Find where the given text appears and provide that cell's center as [X, Y] coordinate. 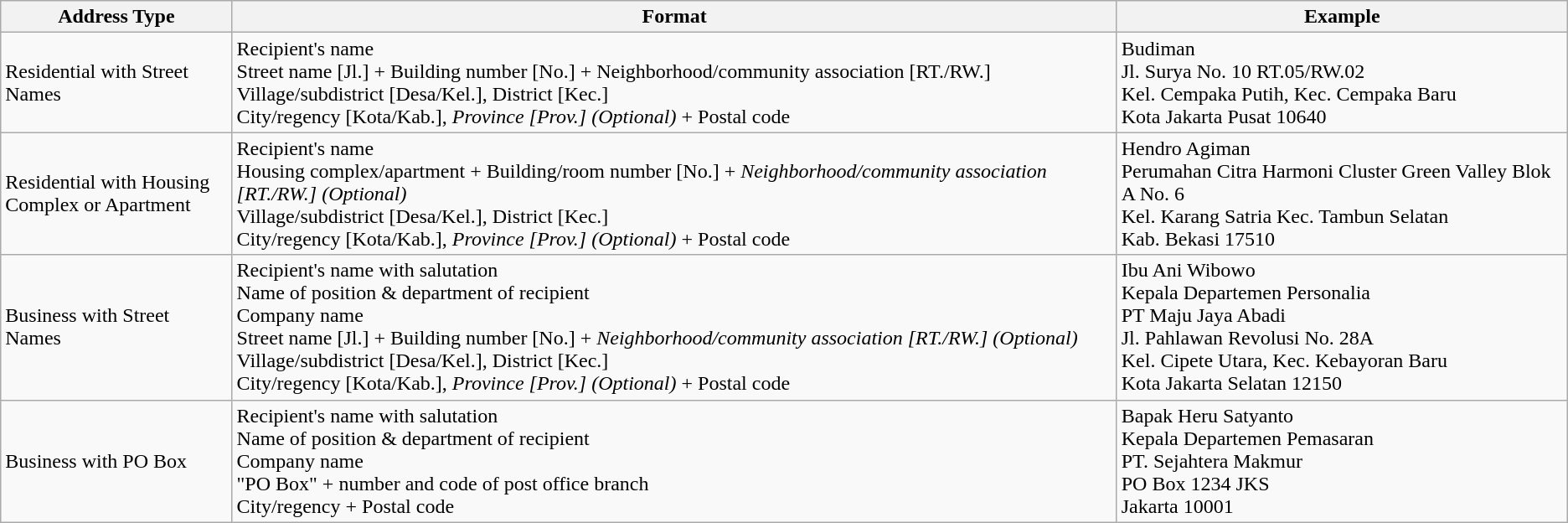
Format [674, 17]
Business with Street Names [116, 327]
Address Type [116, 17]
Residential with Street Names [116, 82]
Business with PO Box [116, 461]
BudimanJl. Surya No. 10 RT.05/RW.02Kel. Cempaka Putih, Kec. Cempaka BaruKota Jakarta Pusat 10640 [1342, 82]
Residential with HousingComplex or Apartment [116, 194]
Hendro AgimanPerumahan Citra Harmoni Cluster Green Valley Blok A No. 6Kel. Karang Satria Kec. Tambun SelatanKab. Bekasi 17510 [1342, 194]
Example [1342, 17]
Bapak Heru SatyantoKepala Departemen PemasaranPT. Sejahtera MakmurPO Box 1234 JKSJakarta 10001 [1342, 461]
